Detect which cell encompasses the target text, then output its [X, Y] center coordinate. 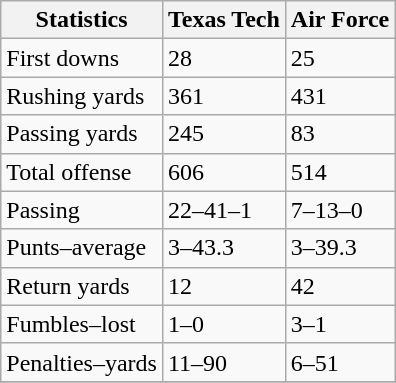
Fumbles–lost [82, 324]
Total offense [82, 172]
Texas Tech [224, 20]
3–39.3 [340, 248]
7–13–0 [340, 210]
Penalties–yards [82, 362]
11–90 [224, 362]
3–43.3 [224, 248]
606 [224, 172]
431 [340, 96]
Statistics [82, 20]
22–41–1 [224, 210]
28 [224, 58]
3–1 [340, 324]
Punts–average [82, 248]
1–0 [224, 324]
42 [340, 286]
514 [340, 172]
Passing yards [82, 134]
25 [340, 58]
245 [224, 134]
First downs [82, 58]
361 [224, 96]
Passing [82, 210]
12 [224, 286]
Return yards [82, 286]
Air Force [340, 20]
83 [340, 134]
Rushing yards [82, 96]
6–51 [340, 362]
